Output the (X, Y) coordinate of the center of the cell containing the given text.  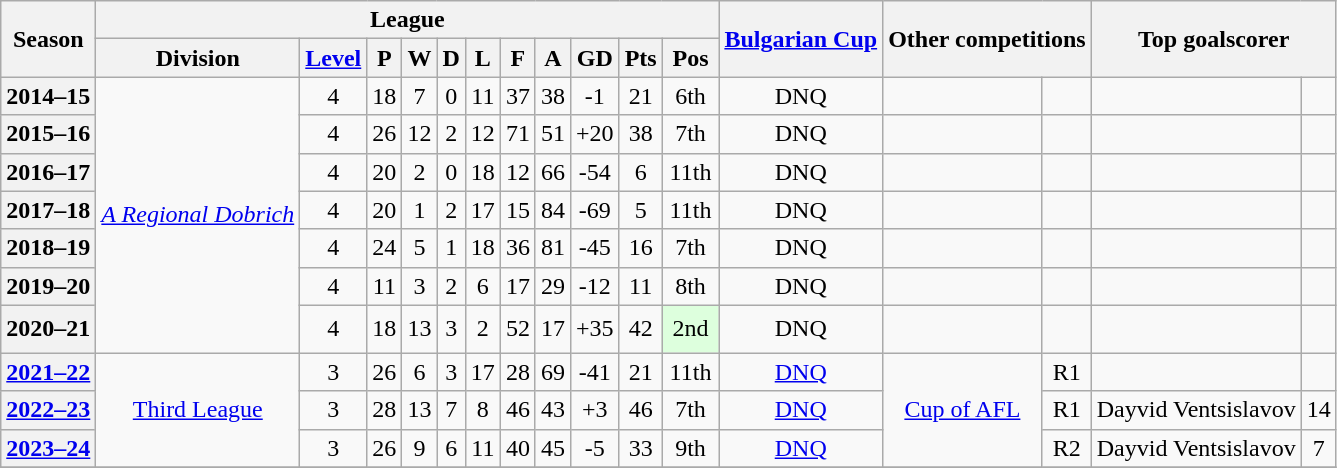
-54 (596, 172)
W (420, 58)
24 (384, 248)
43 (552, 410)
+20 (596, 134)
52 (518, 329)
2017–18 (48, 210)
29 (552, 286)
42 (640, 329)
Level (334, 58)
45 (552, 448)
D (451, 58)
Pos (690, 58)
2022–23 (48, 410)
9th (690, 448)
33 (640, 448)
2018–19 (48, 248)
8th (690, 286)
14 (1318, 410)
P (384, 58)
2nd (690, 329)
Third League (198, 410)
-41 (596, 372)
2016–17 (48, 172)
-45 (596, 248)
40 (518, 448)
Division (198, 58)
Other competitions (988, 39)
2015–16 (48, 134)
81 (552, 248)
2019–20 (48, 286)
-12 (596, 286)
71 (518, 134)
16 (640, 248)
F (518, 58)
League (408, 20)
15 (518, 210)
66 (552, 172)
37 (518, 96)
A Regional Dobrich (198, 215)
GD (596, 58)
51 (552, 134)
2023–24 (48, 448)
69 (552, 372)
-69 (596, 210)
Top goalscorer (1214, 39)
36 (518, 248)
A (552, 58)
R2 (1066, 448)
9 (420, 448)
+3 (596, 410)
Season (48, 39)
8 (482, 410)
2020–21 (48, 329)
84 (552, 210)
L (482, 58)
-5 (596, 448)
6th (690, 96)
Pts (640, 58)
Cup of AFL (963, 410)
Bulgarian Cup (801, 39)
+35 (596, 329)
2021–22 (48, 372)
-1 (596, 96)
2014–15 (48, 96)
